Provide the [X, Y] coordinate of the cell's center where the given text is located.  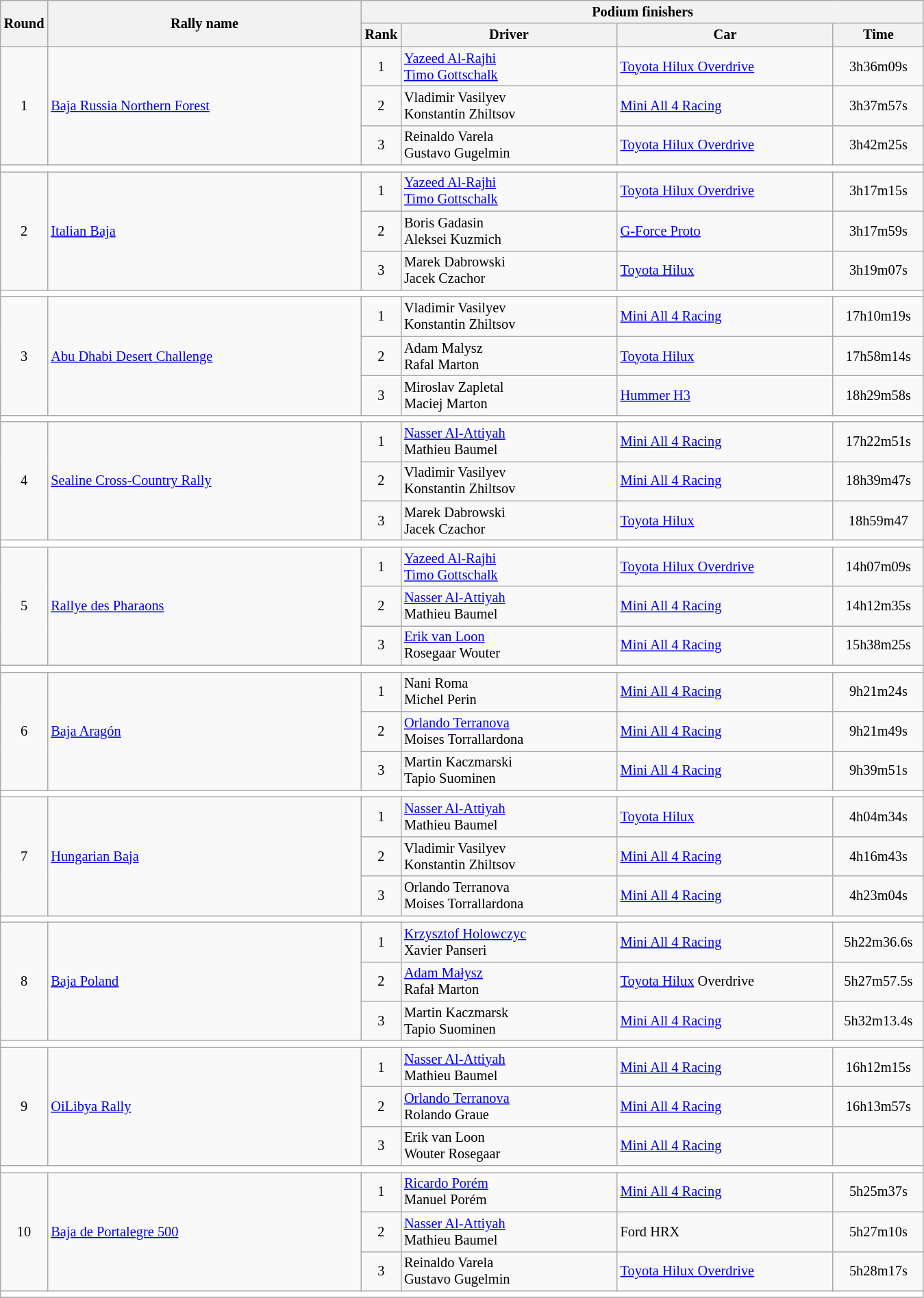
18h39m47s [878, 481]
Italian Baja [204, 230]
5 [25, 606]
Podium finishers [642, 12]
Round [25, 23]
Erik van Loon Wouter Rosegaar [509, 1146]
9h21m49s [878, 731]
Abu Dhabi Desert Challenge [204, 356]
Rallye des Pharaons [204, 606]
17h58m14s [878, 356]
5h32m13.4s [878, 1021]
9h21m24s [878, 692]
OiLibya Rally [204, 1107]
10 [25, 1232]
Hungarian Baja [204, 856]
18h59m47 [878, 521]
5h28m17s [878, 1271]
Miroslav ZapletalMaciej Marton [509, 395]
3h36m09s [878, 66]
Time [878, 35]
Boris Gadasin Aleksei Kuzmich [509, 231]
3h17m15s [878, 191]
Sealine Cross-Country Rally [204, 481]
Car [725, 35]
3h19m07s [878, 271]
Baja Russia Northern Forest [204, 105]
15h38m25s [878, 645]
Orlando Terranova Rolando Graue [509, 1106]
16h12m15s [878, 1067]
5h27m10s [878, 1232]
G-Force Proto [725, 231]
16h13m57s [878, 1106]
Martin Kaczmarsk Tapio Suominen [509, 1021]
Driver [509, 35]
4h16m43s [878, 856]
7 [25, 856]
3h17m59s [878, 231]
17h10m19s [878, 316]
9h39m51s [878, 771]
Baja Aragón [204, 732]
3h37m57s [878, 105]
4h04m34s [878, 816]
3h42m25s [878, 145]
6 [25, 732]
5h22m36.6s [878, 942]
Rank [381, 35]
Ford HRX [725, 1232]
Hummer H3 [725, 395]
Baja Poland [204, 981]
Ricardo Porém Manuel Porém [509, 1192]
Nani Roma Michel Perin [509, 692]
Erik van Loon Rosegaar Wouter [509, 645]
Rally name [204, 23]
Adam Malysz Rafal Marton [509, 356]
4 [25, 481]
9 [25, 1107]
14h12m35s [878, 606]
Martin Kaczmarski Tapio Suominen [509, 771]
5h27m57.5s [878, 982]
5h25m37s [878, 1192]
8 [25, 981]
Krzysztof Holowczyc Xavier Panseri [509, 942]
Baja de Portalegre 500 [204, 1232]
4h23m04s [878, 896]
14h07m09s [878, 566]
17h22m51s [878, 442]
18h29m58s [878, 395]
Adam Małysz Rafał Marton [509, 982]
